Scan for the cell matching the given text and deliver its (x, y) coordinate at center. 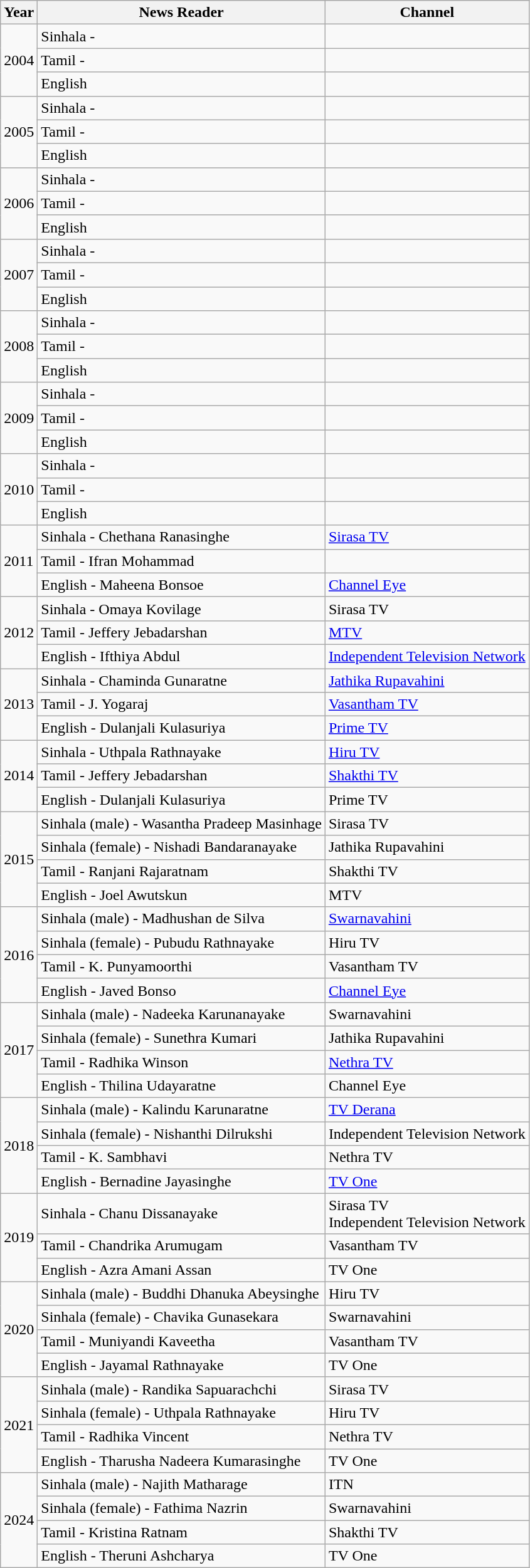
Sirasa TV Independent Television Network (427, 1213)
Tamil - Kristina Ratnam (182, 1532)
2006 (19, 203)
2010 (19, 489)
Tamil - Radhika Vincent (182, 1436)
Tamil - Ifran Mohammad (182, 561)
Sinhala (female) - Sunethra Kumari (182, 1038)
2009 (19, 418)
2008 (19, 347)
Tamil - K. Punyamoorthi (182, 966)
Sinhala (female) - Fathima Nazrin (182, 1508)
2011 (19, 561)
English - Joel Awutskun (182, 895)
2005 (19, 132)
Sinhala - Chaminda Gunaratne (182, 680)
TV Derana (427, 1110)
Sinhala - Omaya Kovilage (182, 609)
2014 (19, 776)
ITN (427, 1485)
Sinhala - Chethana Ranasinghe (182, 537)
Tamil - Chandrika Arumugam (182, 1246)
Sinhala - Uthpala Rathnayake (182, 752)
Sinhala (male) - Buddhi Dhanuka Abeysinghe (182, 1294)
Tamil - Ranjani Rajaratnam (182, 871)
Sinhala (male) - Kalindu Karunaratne (182, 1110)
2019 (19, 1237)
2017 (19, 1050)
2004 (19, 60)
Tamil - Muniyandi Kaveetha (182, 1341)
Sinhala (male) - Randika Sapuarachchi (182, 1389)
Sinhala (female) - Chavika Gunasekara (182, 1317)
Channel (427, 13)
2020 (19, 1329)
Sinhala (female) - Nishanthi Dilrukshi (182, 1134)
English - Thilina Udayaratne (182, 1086)
2024 (19, 1520)
Sinhala (male) - Najith Matharage (182, 1485)
English - Jayamal Rathnayake (182, 1365)
2016 (19, 954)
2012 (19, 632)
2018 (19, 1146)
English - Azra Amani Assan (182, 1270)
Sinhala (male) - Nadeeka Karunanayake (182, 1014)
2007 (19, 274)
Sinhala (female) - Nishadi Bandaranayake (182, 847)
Sinhala (female) - Uthpala Rathnayake (182, 1413)
Sinhala (male) - Wasantha Pradeep Masinhage (182, 823)
Sinhala (female) - Pubudu Rathnayake (182, 943)
Sinhala - Chanu Dissanayake (182, 1213)
2021 (19, 1424)
Tamil - Radhika Winson (182, 1062)
Sinhala (male) - Madhushan de Silva (182, 919)
Tamil - J. Yogaraj (182, 704)
News Reader (182, 13)
Year (19, 13)
English - Javed Bonso (182, 990)
2015 (19, 859)
English - Maheena Bonsoe (182, 585)
English - Ifthiya Abdul (182, 656)
2013 (19, 704)
English - Theruni Ashcharya (182, 1556)
Tamil - K. Sambhavi (182, 1158)
English - Bernadine Jayasinghe (182, 1181)
English - Tharusha Nadeera Kumarasinghe (182, 1461)
